Identify which cell holds the provided text, then report its (x, y) central coordinate. 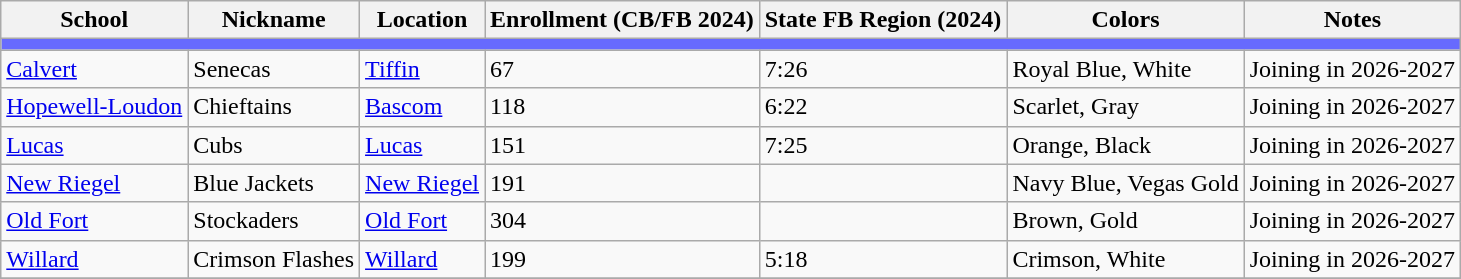
67 (622, 69)
Bascom (422, 107)
Calvert (94, 69)
7:26 (883, 69)
151 (622, 145)
Cubs (274, 145)
Nickname (274, 20)
Notes (1352, 20)
Scarlet, Gray (1126, 107)
State FB Region (2024) (883, 20)
Location (422, 20)
199 (622, 259)
Tiffin (422, 69)
Orange, Black (1126, 145)
7:25 (883, 145)
Crimson, White (1126, 259)
191 (622, 183)
6:22 (883, 107)
Senecas (274, 69)
Stockaders (274, 221)
Chieftains (274, 107)
118 (622, 107)
5:18 (883, 259)
Brown, Gold (1126, 221)
Crimson Flashes (274, 259)
304 (622, 221)
Colors (1126, 20)
School (94, 20)
Hopewell-Loudon (94, 107)
Enrollment (CB/FB 2024) (622, 20)
Royal Blue, White (1126, 69)
Blue Jackets (274, 183)
Navy Blue, Vegas Gold (1126, 183)
